Return (X, Y) of the center of cell containing provided text 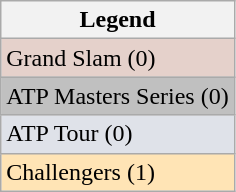
Challengers (1) (118, 172)
ATP Tour (0) (118, 134)
ATP Masters Series (0) (118, 96)
Grand Slam (0) (118, 58)
Legend (118, 20)
